Provide the (X, Y) coordinate of the cell's center where the given text is located.  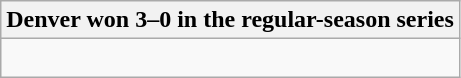
Denver won 3–0 in the regular-season series (230, 20)
